Provide the [x, y] coordinate of the cell's center where the given text is located.  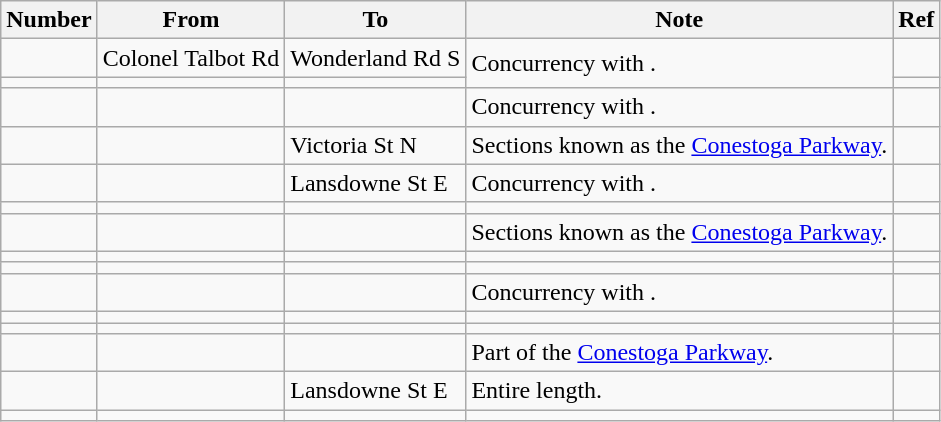
Wonderland Rd S [376, 58]
Part of the Conestoga Parkway. [680, 353]
Ref [916, 20]
Number [49, 20]
Victoria St N [376, 145]
From [191, 20]
To [376, 20]
Entire length. [680, 391]
Colonel Talbot Rd [191, 58]
Note [680, 20]
